Find where the given text appears and provide that cell's center as (x, y) coordinate. 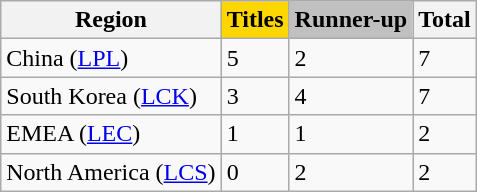
Total (445, 20)
Region (111, 20)
4 (351, 96)
North America (LCS) (111, 172)
China (LPL) (111, 58)
EMEA (LEC) (111, 134)
Runner-up (351, 20)
South Korea (LCK) (111, 96)
5 (255, 58)
0 (255, 172)
3 (255, 96)
Titles (255, 20)
